Find where the given text appears and provide that cell's center as (x, y) coordinate. 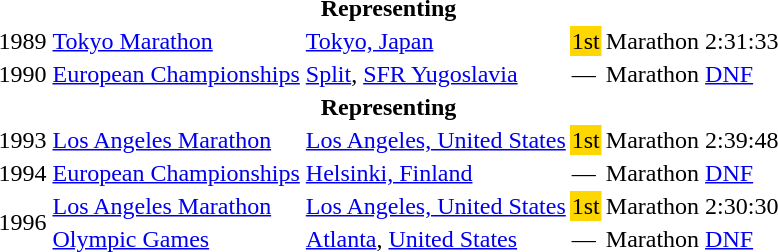
Tokyo Marathon (176, 41)
Split, SFR Yugoslavia (436, 74)
Helsinki, Finland (436, 173)
Tokyo, Japan (436, 41)
